Output the (X, Y) coordinate of the center of the cell containing the given text.  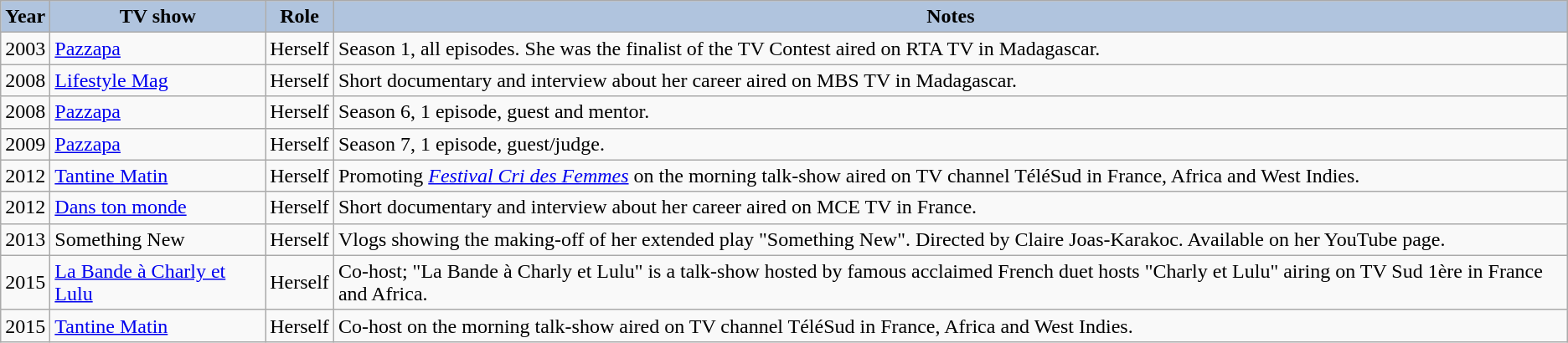
2009 (25, 144)
Season 7, 1 episode, guest/judge. (950, 144)
2003 (25, 49)
Dans ton monde (157, 207)
Short documentary and interview about her career aired on MCE TV in France. (950, 207)
Season 1, all episodes. She was the finalist of the TV Contest aired on RTA TV in Madagascar. (950, 49)
Lifestyle Mag (157, 80)
Vlogs showing the making-off of her extended play "Something New". Directed by Claire Joas-Karakoc. Available on her YouTube page. (950, 239)
Role (300, 17)
2013 (25, 239)
Something New (157, 239)
Promoting Festival Cri des Femmes on the morning talk-show aired on TV channel TéléSud in France, Africa and West Indies. (950, 176)
TV show (157, 17)
Short documentary and interview about her career aired on MBS TV in Madagascar. (950, 80)
Season 6, 1 episode, guest and mentor. (950, 112)
Co-host on the morning talk-show aired on TV channel TéléSud in France, Africa and West Indies. (950, 325)
Notes (950, 17)
La Bande à Charly et Lulu (157, 283)
Year (25, 17)
